Output the (x, y) coordinate of the center of the cell containing the given text.  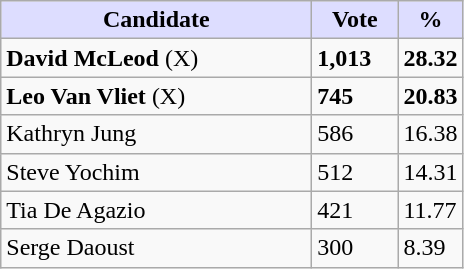
16.38 (430, 134)
1,013 (355, 58)
Tia De Agazio (156, 210)
14.31 (430, 172)
Candidate (156, 20)
586 (355, 134)
Vote (355, 20)
512 (355, 172)
8.39 (430, 248)
745 (355, 96)
Kathryn Jung (156, 134)
421 (355, 210)
David McLeod (X) (156, 58)
Steve Yochim (156, 172)
300 (355, 248)
% (430, 20)
20.83 (430, 96)
Leo Van Vliet (X) (156, 96)
Serge Daoust (156, 248)
11.77 (430, 210)
28.32 (430, 58)
